Scan for the cell matching the given text and deliver its (x, y) coordinate at center. 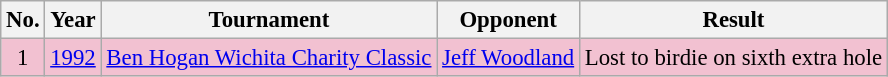
Year (73, 20)
1992 (73, 58)
Tournament (269, 20)
Opponent (508, 20)
Lost to birdie on sixth extra hole (733, 58)
Jeff Woodland (508, 58)
No. (23, 20)
1 (23, 58)
Result (733, 20)
Ben Hogan Wichita Charity Classic (269, 58)
